For the text-containing cell, return its midpoint in (X, Y) coordinate format. 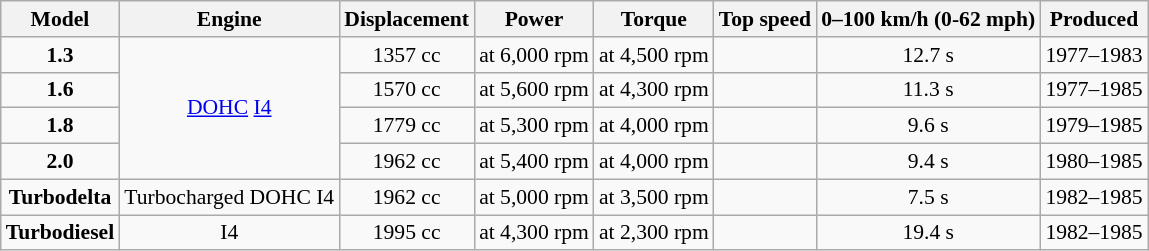
at 5,000 rpm (534, 197)
1357 cc (406, 55)
Model (60, 19)
Torque (654, 19)
1995 cc (406, 233)
9.6 s (928, 126)
2.0 (60, 162)
Displacement (406, 19)
12.7 s (928, 55)
I4 (229, 233)
Top speed (765, 19)
1977–1983 (1094, 55)
Turbodiesel (60, 233)
1570 cc (406, 90)
9.4 s (928, 162)
at 5,600 rpm (534, 90)
7.5 s (928, 197)
at 5,300 rpm (534, 126)
DOHC I4 (229, 108)
1.8 (60, 126)
Turbocharged DOHC I4 (229, 197)
Power (534, 19)
at 3,500 rpm (654, 197)
at 5,400 rpm (534, 162)
Engine (229, 19)
0–100 km/h (0-62 mph) (928, 19)
1979–1985 (1094, 126)
1.6 (60, 90)
at 2,300 rpm (654, 233)
19.4 s (928, 233)
at 6,000 rpm (534, 55)
1.3 (60, 55)
1779 cc (406, 126)
Turbodelta (60, 197)
11.3 s (928, 90)
at 4,500 rpm (654, 55)
1977–1985 (1094, 90)
Produced (1094, 19)
1980–1985 (1094, 162)
